Output the (X, Y) coordinate of the center of the cell containing the given text.  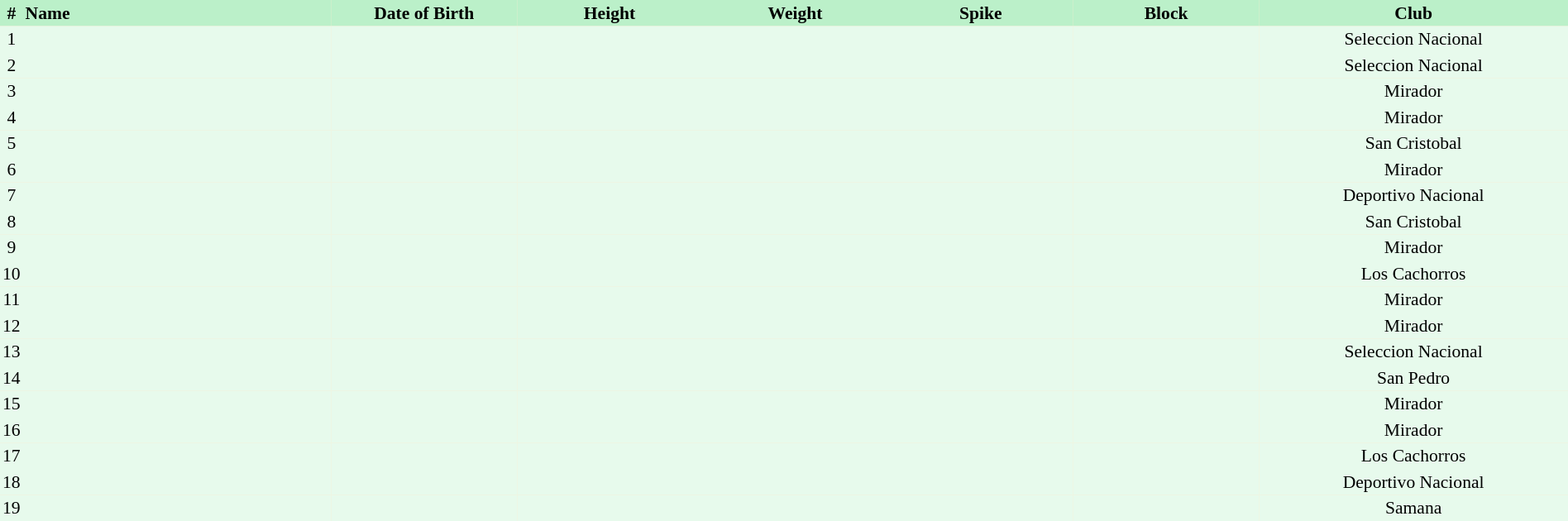
Name (177, 13)
17 (12, 456)
13 (12, 352)
18 (12, 482)
9 (12, 248)
Block (1166, 13)
12 (12, 326)
Date of Birth (424, 13)
10 (12, 274)
15 (12, 404)
14 (12, 378)
5 (12, 144)
# (12, 13)
Weight (796, 13)
2 (12, 65)
Height (610, 13)
Spike (981, 13)
19 (12, 508)
Samana (1413, 508)
1 (12, 40)
4 (12, 117)
7 (12, 195)
8 (12, 222)
11 (12, 299)
3 (12, 91)
San Pedro (1413, 378)
16 (12, 430)
Club (1413, 13)
6 (12, 170)
